From the cell containing the given text, extract its center point as (X, Y) coordinate. 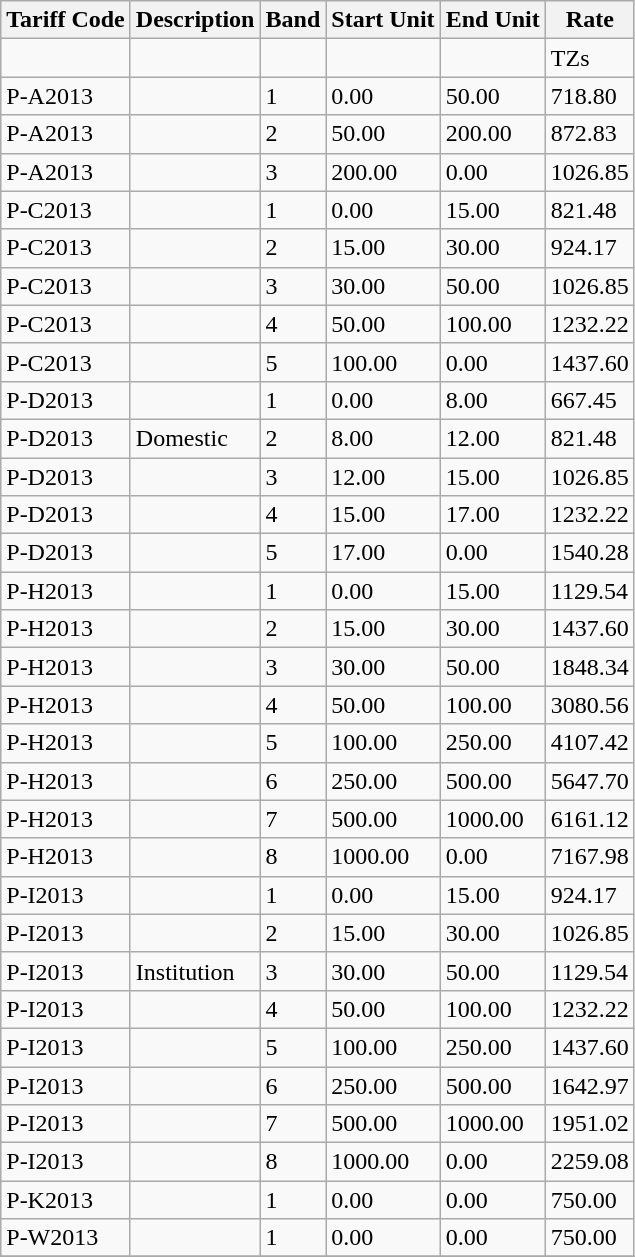
872.83 (590, 134)
6161.12 (590, 819)
7167.98 (590, 857)
P-K2013 (66, 1200)
3080.56 (590, 705)
2259.08 (590, 1162)
Description (195, 20)
Institution (195, 971)
5647.70 (590, 781)
667.45 (590, 400)
Tariff Code (66, 20)
Start Unit (383, 20)
End Unit (492, 20)
1848.34 (590, 667)
P-W2013 (66, 1238)
Rate (590, 20)
4107.42 (590, 743)
1642.97 (590, 1085)
1951.02 (590, 1124)
TZs (590, 58)
Domestic (195, 438)
718.80 (590, 96)
Band (293, 20)
1540.28 (590, 553)
